Determine the (X, Y) coordinate at the center of the cell enclosing the given text.  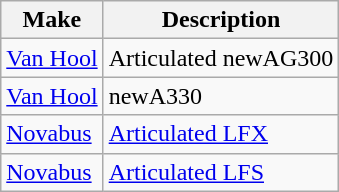
Articulated LFX (221, 134)
Make (52, 20)
Articulated LFS (221, 172)
Articulated newAG300 (221, 58)
Description (221, 20)
newA330 (221, 96)
